Capture the cell that displays the provided text and extract its (x, y) central coordinate. 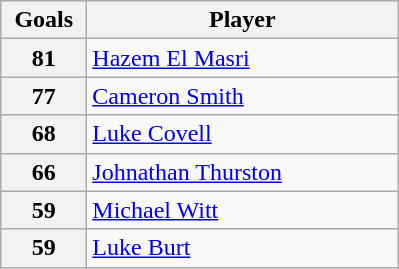
68 (44, 134)
Michael Witt (242, 210)
77 (44, 96)
Goals (44, 20)
66 (44, 172)
Johnathan Thurston (242, 172)
Cameron Smith (242, 96)
Hazem El Masri (242, 58)
Luke Covell (242, 134)
Player (242, 20)
81 (44, 58)
Luke Burt (242, 248)
